For the text-containing cell, return its midpoint in (x, y) coordinate format. 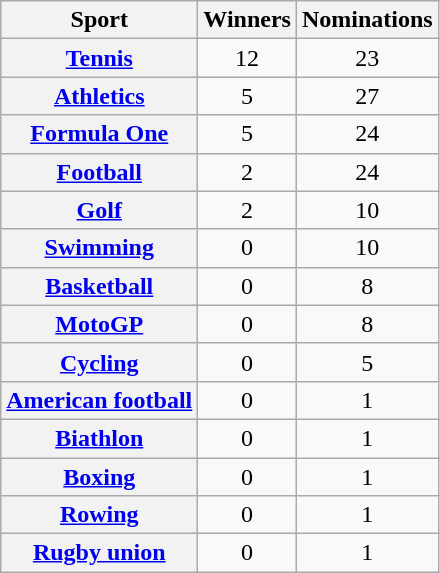
Rugby union (100, 553)
27 (367, 96)
Football (100, 172)
Golf (100, 210)
Nominations (367, 20)
MotoGP (100, 324)
Swimming (100, 248)
Cycling (100, 362)
Formula One (100, 134)
Winners (248, 20)
12 (248, 58)
23 (367, 58)
Basketball (100, 286)
Boxing (100, 477)
Biathlon (100, 438)
Tennis (100, 58)
Athletics (100, 96)
Sport (100, 20)
Rowing (100, 515)
American football (100, 400)
